Output the (x, y) coordinate of the center of the cell containing the given text.  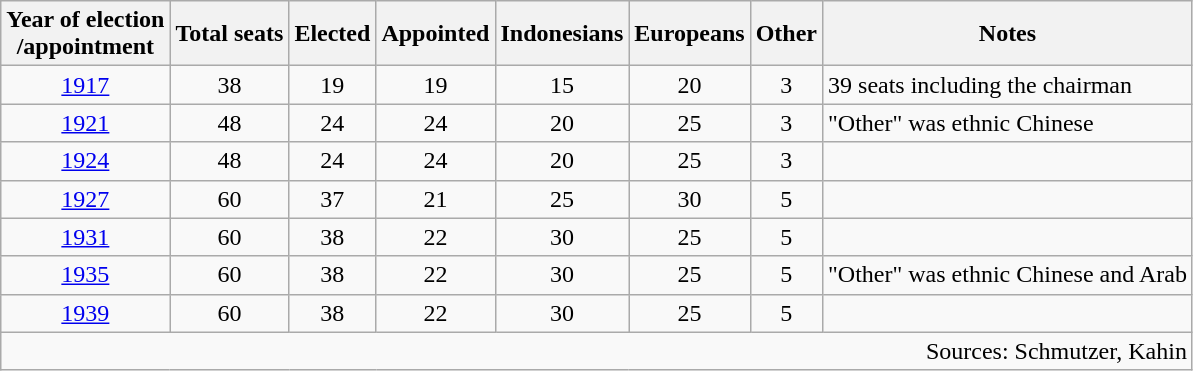
1931 (86, 237)
Total seats (230, 34)
1921 (86, 123)
Notes (1008, 34)
Appointed (436, 34)
37 (332, 199)
1924 (86, 161)
39 seats including the chairman (1008, 85)
"Other" was ethnic Chinese and Arab (1008, 275)
Europeans (690, 34)
1917 (86, 85)
"Other" was ethnic Chinese (1008, 123)
21 (436, 199)
1935 (86, 275)
1939 (86, 313)
Elected (332, 34)
15 (562, 85)
Year of election/appointment (86, 34)
Indonesians (562, 34)
Other (786, 34)
1927 (86, 199)
Sources: Schmutzer, Kahin (597, 351)
